For the text-containing cell, return its midpoint in [x, y] coordinate format. 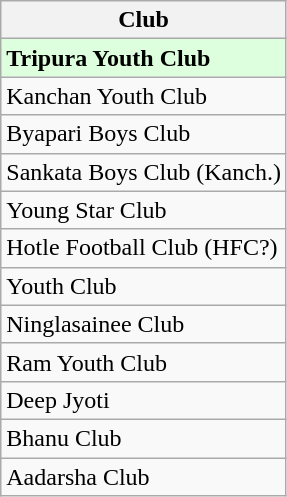
Youth Club [144, 286]
Ram Youth Club [144, 362]
Byapari Boys Club [144, 134]
Tripura Youth Club [144, 58]
Bhanu Club [144, 438]
Aadarsha Club [144, 477]
Club [144, 20]
Sankata Boys Club (Kanch.) [144, 172]
Deep Jyoti [144, 400]
Hotle Football Club (HFC?) [144, 248]
Ninglasainee Club [144, 324]
Kanchan Youth Club [144, 96]
Young Star Club [144, 210]
